Capture the cell that displays the provided text and extract its [x, y] central coordinate. 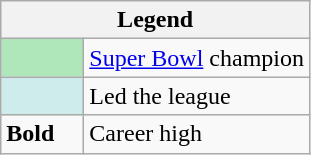
Led the league [197, 96]
Career high [197, 134]
Bold [42, 134]
Legend [156, 20]
Super Bowl champion [197, 58]
